Scan for the cell matching the given text and deliver its (x, y) coordinate at center. 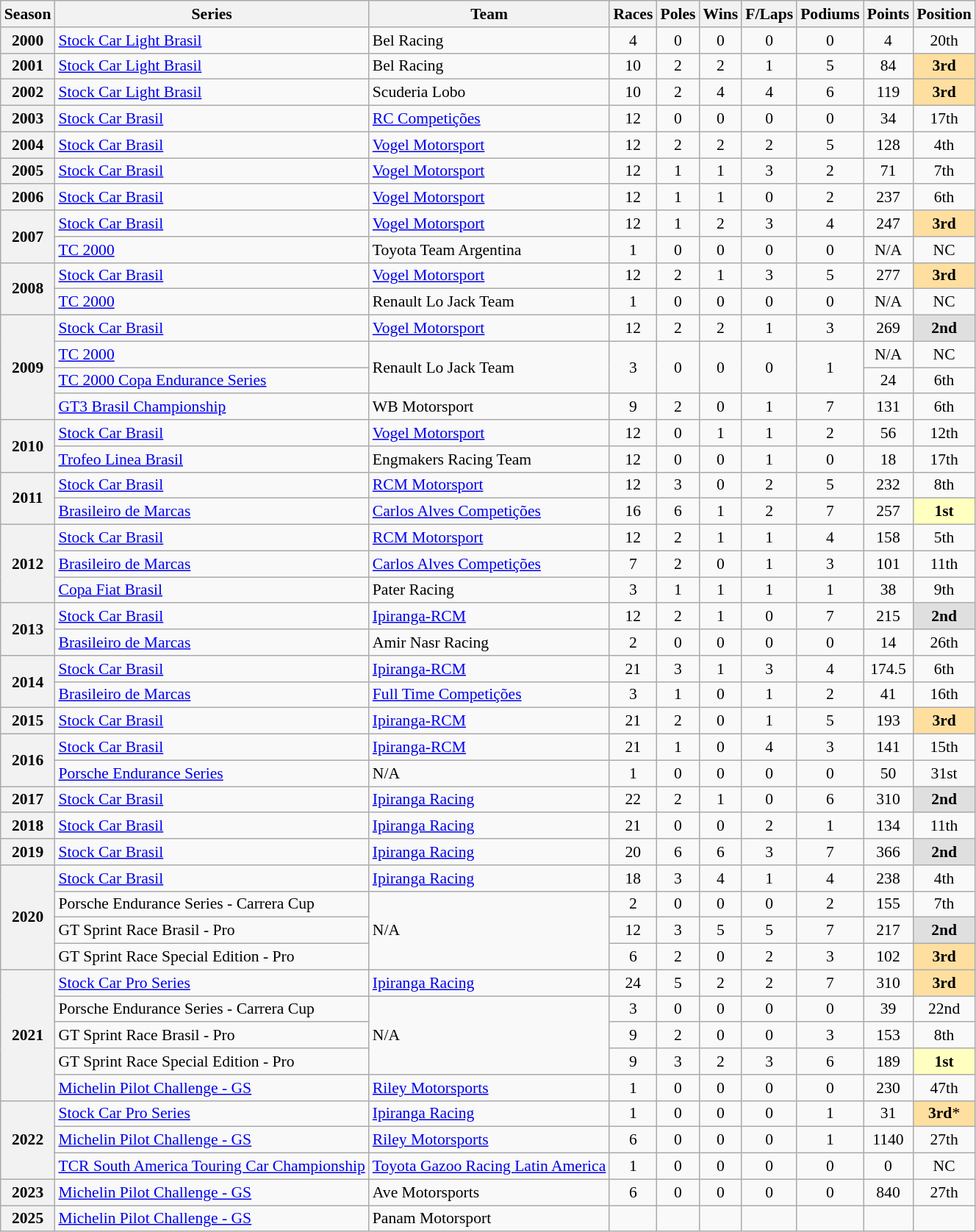
2020 (28, 917)
Scuderia Lobo (489, 93)
2013 (28, 629)
2023 (28, 1192)
TCR South America Touring Car Championship (212, 1167)
2004 (28, 145)
238 (889, 878)
Points (889, 14)
Panam Motorsport (489, 1219)
232 (889, 485)
366 (889, 852)
269 (889, 329)
189 (889, 1061)
2014 (28, 682)
47th (944, 1088)
Pater Racing (489, 590)
2007 (28, 237)
22 (633, 800)
Engmakers Racing Team (489, 459)
F/Laps (769, 14)
38 (889, 590)
71 (889, 171)
277 (889, 276)
Trofeo Linea Brasil (212, 459)
215 (889, 617)
2021 (28, 1035)
2000 (28, 40)
20 (633, 852)
155 (889, 904)
2002 (28, 93)
217 (889, 931)
22nd (944, 1009)
2015 (28, 721)
84 (889, 66)
193 (889, 721)
Ave Motorsports (489, 1192)
9th (944, 590)
16th (944, 695)
RC Competições (489, 119)
840 (889, 1192)
131 (889, 407)
2022 (28, 1139)
2008 (28, 288)
50 (889, 773)
237 (889, 198)
158 (889, 538)
2005 (28, 171)
Podiums (830, 14)
247 (889, 223)
WB Motorsport (489, 407)
31 (889, 1114)
Races (633, 14)
2025 (28, 1219)
5th (944, 538)
26th (944, 642)
128 (889, 145)
Team (489, 14)
39 (889, 1009)
102 (889, 957)
2012 (28, 565)
Toyota Gazoo Racing Latin America (489, 1167)
56 (889, 433)
31st (944, 773)
134 (889, 826)
101 (889, 564)
Porsche Endurance Series (212, 773)
141 (889, 748)
Position (944, 14)
2016 (28, 760)
2003 (28, 119)
119 (889, 93)
2009 (28, 368)
174.5 (889, 669)
GT3 Brasil Championship (212, 407)
Copa Fiat Brasil (212, 590)
2011 (28, 498)
Full Time Competições (489, 695)
257 (889, 512)
230 (889, 1088)
16 (633, 512)
41 (889, 695)
Poles (678, 14)
Amir Nasr Racing (489, 642)
15th (944, 748)
34 (889, 119)
12th (944, 433)
Series (212, 14)
14 (889, 642)
2017 (28, 800)
1140 (889, 1140)
2010 (28, 445)
Toyota Team Argentina (489, 250)
3rd* (944, 1114)
153 (889, 1036)
2006 (28, 198)
20th (944, 40)
Season (28, 14)
2018 (28, 826)
2019 (28, 852)
Wins (720, 14)
TC 2000 Copa Endurance Series (212, 381)
2001 (28, 66)
